Scan for the cell matching the given text and deliver its [x, y] coordinate at center. 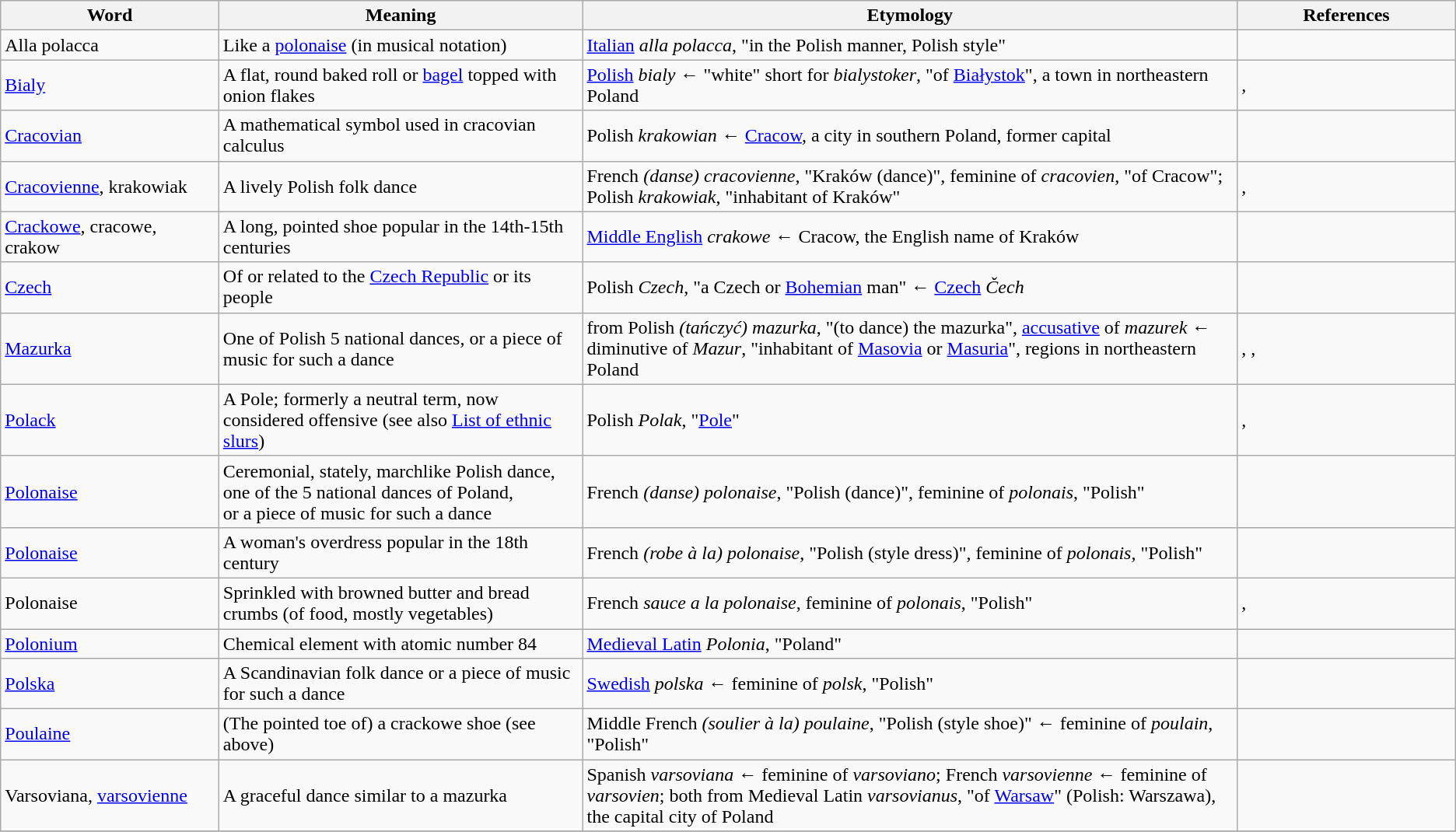
Czech [110, 288]
Polish krakowian ← Cracow, a city in southern Poland, former capital [910, 135]
, , [1347, 348]
Mazurka [110, 348]
A woman's overdress popular in the 18th century [401, 552]
Polish Czech, "a Czech or Bohemian man" ← Czech Čech [910, 288]
One of Polish 5 national dances, or a piece of music for such a dance [401, 348]
Bialy [110, 86]
Ceremonial, stately, marchlike Polish dance, one of the 5 national dances of Poland,or a piece of music for such a dance [401, 491]
Cracovienne, krakowiak [110, 187]
A long, pointed shoe popular in the 14th-15th centuries [401, 236]
Polonium [110, 643]
Crackowe, cracowe, crakow [110, 236]
French (danse) polonaise, "Polish (dance)", feminine of polonais, "Polish" [910, 491]
Chemical element with atomic number 84 [401, 643]
Like a polonaise (in musical notation) [401, 45]
Alla polacca [110, 45]
References [1347, 16]
Polack [110, 420]
Polish bialy ← "white" short for bialystoker, "of Białystok", a town in northeastern Poland [910, 86]
Sprinkled with browned butter and bread crumbs (of food, mostly vegetables) [401, 603]
(The pointed toe of) a crackowe shoe (see above) [401, 734]
Cracovian [110, 135]
Of or related to the Czech Republic or its people [401, 288]
Etymology [910, 16]
Meaning [401, 16]
Middle English crakowe ← Cracow, the English name of Kraków [910, 236]
Italian alla polacca, "in the Polish manner, Polish style" [910, 45]
Varsoviana, varsovienne [110, 795]
Polska [110, 684]
Swedish polska ← feminine of polsk, "Polish" [910, 684]
French sauce a la polonaise, feminine of polonais, "Polish" [910, 603]
A flat, round baked roll or bagel topped with onion flakes [401, 86]
A mathematical symbol used in cracovian calculus [401, 135]
French (robe à la) polonaise, "Polish (style dress)", feminine of polonais, "Polish" [910, 552]
A lively Polish folk dance [401, 187]
Word [110, 16]
Poulaine [110, 734]
French (danse) cracovienne, "Kraków (dance)", feminine of cracovien, "of Cracow"; Polish krakowiak, "inhabitant of Kraków" [910, 187]
Middle French (soulier à la) poulaine, "Polish (style shoe)" ← feminine of poulain, "Polish" [910, 734]
A Scandinavian folk dance or a piece of music for such a dance [401, 684]
Medieval Latin Polonia, "Poland" [910, 643]
A graceful dance similar to a mazurka [401, 795]
A Pole; formerly a neutral term, now considered offensive (see also List of ethnic slurs) [401, 420]
Polish Polak, "Pole" [910, 420]
